Provide the (x, y) coordinate of the cell's center where the given text is located.  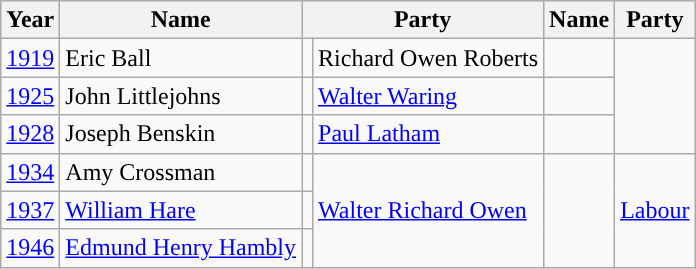
1937 (30, 210)
1919 (30, 58)
1928 (30, 134)
John Littlejohns (181, 96)
Paul Latham (428, 134)
Richard Owen Roberts (428, 58)
Edmund Henry Hambly (181, 248)
1925 (30, 96)
1934 (30, 172)
William Hare (181, 210)
Eric Ball (181, 58)
1946 (30, 248)
Year (30, 20)
Walter Waring (428, 96)
Joseph Benskin (181, 134)
Labour (655, 210)
Walter Richard Owen (428, 210)
Amy Crossman (181, 172)
